Scan for the cell matching the given text and deliver its (X, Y) coordinate at center. 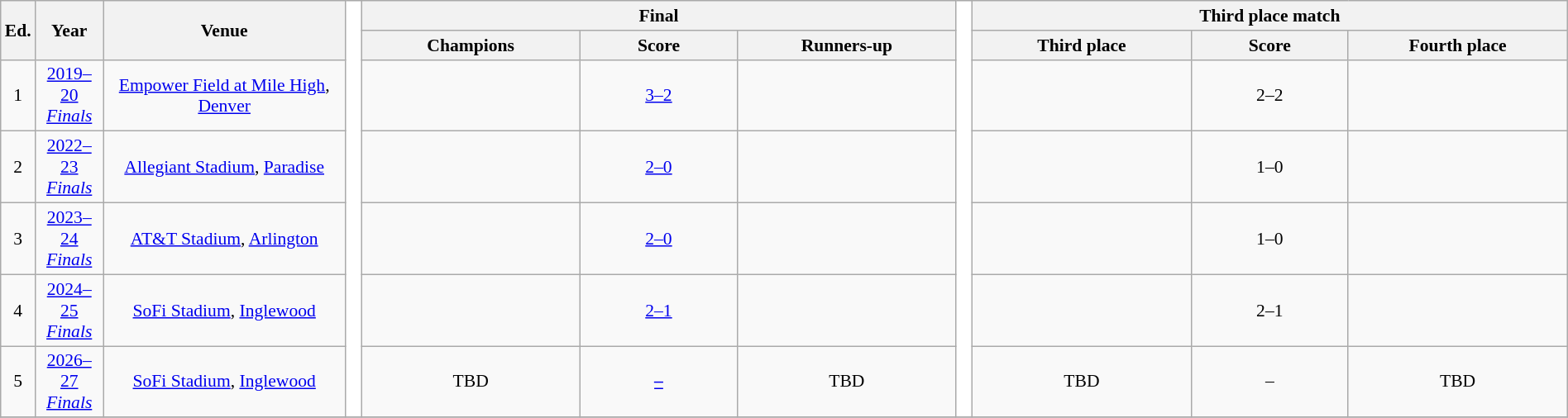
5 (18, 382)
2023–24Finals (69, 240)
2022–23Finals (69, 167)
Allegiant Stadium, Paradise (225, 167)
3–2 (658, 96)
Final (659, 16)
2026–27Finals (69, 382)
4 (18, 311)
Fourth place (1457, 45)
AT&T Stadium, Arlington (225, 240)
Ed. (18, 30)
Year (69, 30)
Third place match (1269, 16)
2 (18, 167)
1 (18, 96)
Champions (471, 45)
2–2 (1270, 96)
Runners-up (847, 45)
Venue (225, 30)
2024–25Finals (69, 311)
3 (18, 240)
Third place (1082, 45)
2019–20Finals (69, 96)
Empower Field at Mile High, Denver (225, 96)
